Output the (X, Y) coordinate of the center of the cell containing the given text.  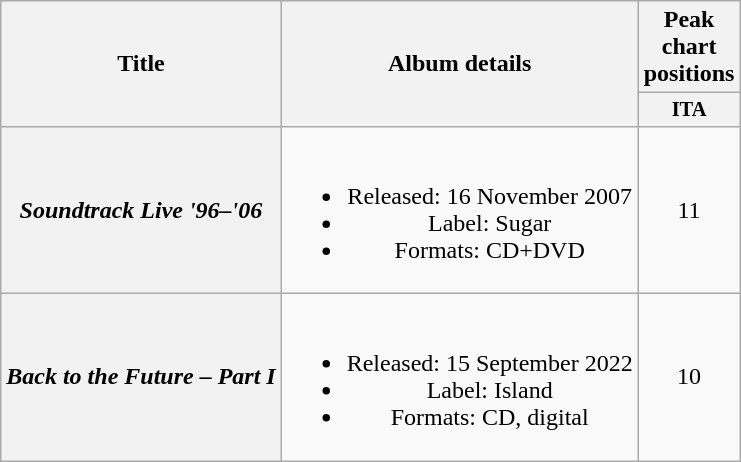
11 (689, 210)
Released: 15 September 2022Label: IslandFormats: CD, digital (460, 378)
Soundtrack Live '96–'06 (141, 210)
10 (689, 378)
Released: 16 November 2007Label: SugarFormats: CD+DVD (460, 210)
Title (141, 64)
Album details (460, 64)
ITA (689, 110)
Back to the Future – Part I (141, 378)
Peak chart positions (689, 47)
